Locate the cell with the specified text and output its [x, y] center coordinate. 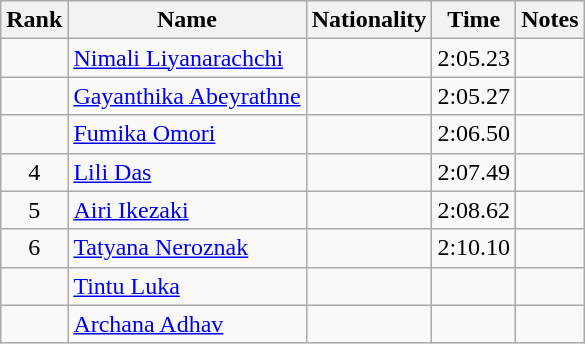
2:07.49 [474, 172]
Archana Adhav [187, 324]
Fumika Omori [187, 134]
Lili Das [187, 172]
Gayanthika Abeyrathne [187, 96]
Tintu Luka [187, 286]
2:05.27 [474, 96]
Tatyana Neroznak [187, 248]
2:06.50 [474, 134]
4 [34, 172]
Nimali Liyanarachchi [187, 58]
Rank [34, 20]
Nationality [369, 20]
2:10.10 [474, 248]
Time [474, 20]
2:05.23 [474, 58]
2:08.62 [474, 210]
Notes [550, 20]
6 [34, 248]
Airi Ikezaki [187, 210]
Name [187, 20]
5 [34, 210]
